Provide the [X, Y] coordinate of the cell's center where the given text is located.  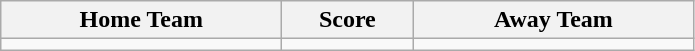
Score [348, 20]
Home Team [142, 20]
Away Team [554, 20]
